Extract the (x, y) coordinate from the center of the cell holding the provided text.  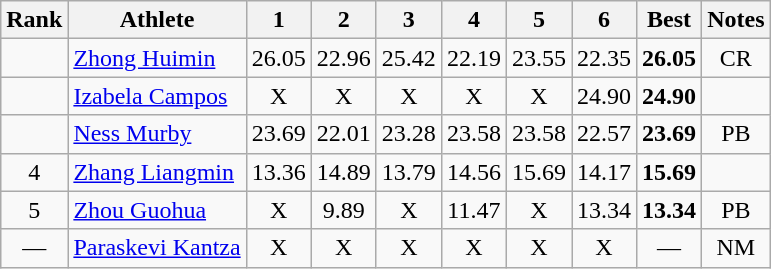
23.55 (538, 58)
CR (736, 58)
Zhong Huimin (157, 58)
13.36 (278, 172)
25.42 (408, 58)
22.35 (604, 58)
Izabela Campos (157, 96)
13.79 (408, 172)
22.19 (474, 58)
9.89 (344, 210)
23.28 (408, 134)
14.56 (474, 172)
NM (736, 248)
Zhang Liangmin (157, 172)
Ness Murby (157, 134)
11.47 (474, 210)
Zhou Guohua (157, 210)
14.17 (604, 172)
14.89 (344, 172)
Best (670, 20)
Athlete (157, 20)
2 (344, 20)
Paraskevi Kantza (157, 248)
1 (278, 20)
Rank (34, 20)
22.96 (344, 58)
3 (408, 20)
22.57 (604, 134)
22.01 (344, 134)
Notes (736, 20)
6 (604, 20)
